Detect which cell encompasses the target text, then output its [x, y] center coordinate. 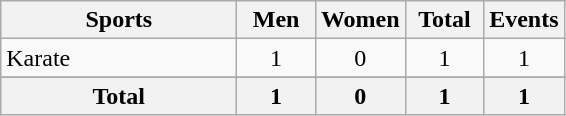
Men [276, 20]
Events [524, 20]
Sports [119, 20]
Women [360, 20]
Karate [119, 58]
